Scan for the cell matching the given text and deliver its (X, Y) coordinate at center. 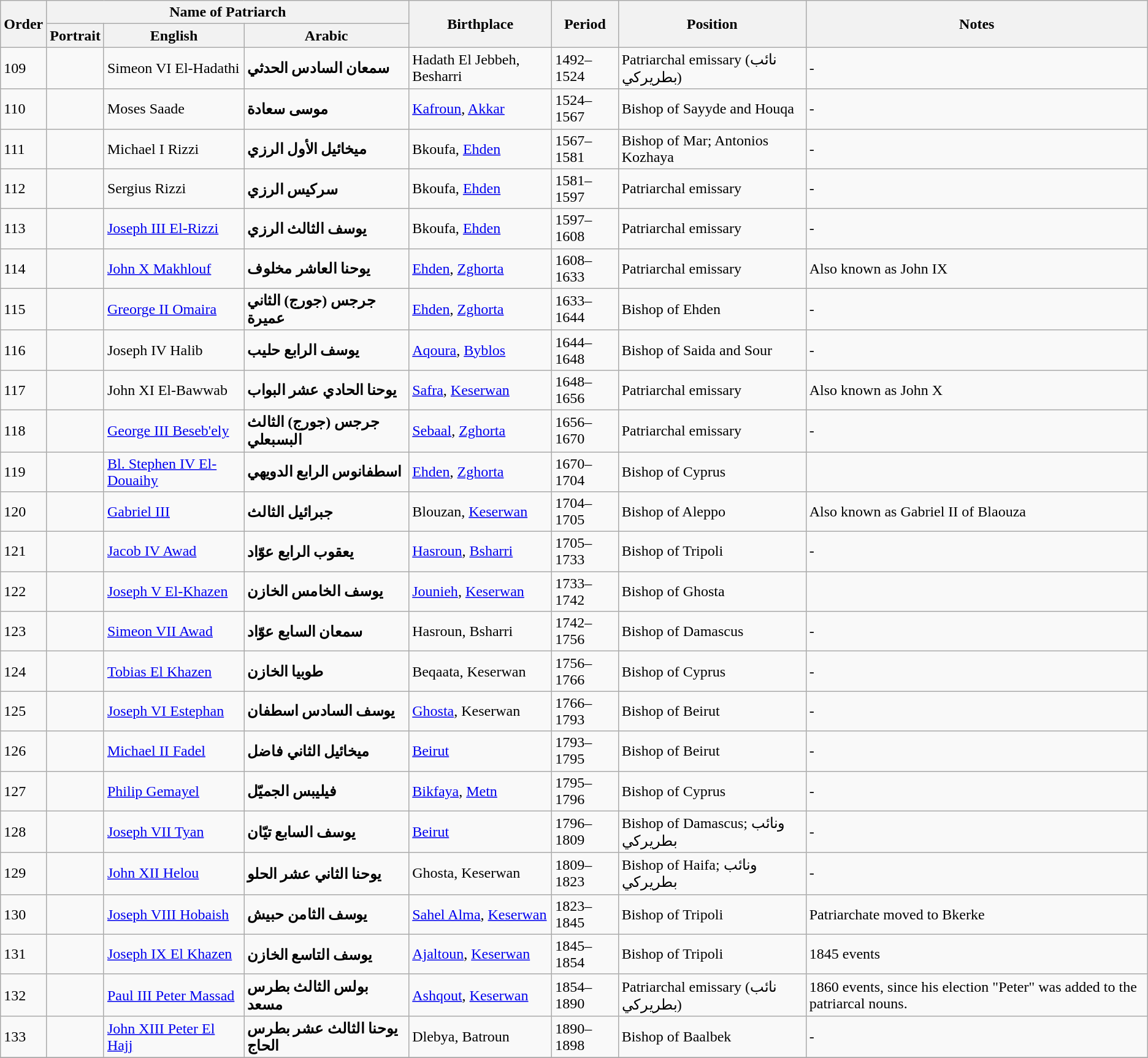
118 (23, 431)
موسى سعادة (326, 109)
جرجس (جورج) الثالث البسبعلي (326, 431)
John XII Helou (174, 873)
اسطفانوس الرابع الدويهي (326, 471)
سمعان السابع عوّاد (326, 632)
John X Makhlouf (174, 269)
Period (585, 24)
Also known as John IX (976, 269)
Birthplace (481, 24)
سركيس الرزي (326, 189)
1860 events, since his election "Peter" was added to the patriarcal nouns. (976, 995)
Bishop of Sayyde and Houqa (712, 109)
Joseph IV Halib (174, 350)
Joseph VI Estephan (174, 711)
1597–1608 (585, 228)
Sergius Rizzi (174, 189)
Bikfaya, Metn (481, 791)
ميخائيل الثاني فاضل (326, 751)
يوسف الرابع حليب (326, 350)
Arabic (326, 36)
Gabriel III (174, 512)
124 (23, 671)
119 (23, 471)
1633–1644 (585, 309)
Order (23, 24)
سمعان السادس الحدثي (326, 68)
Bishop of Saida and Sour (712, 350)
1704–1705 (585, 512)
Safra, Keserwan (481, 390)
115 (23, 309)
1644–1648 (585, 350)
Also known as Gabriel II of Blaouza (976, 512)
جرجس (جورج) الثاني عميرة (326, 309)
1809–1823 (585, 873)
1890–1898 (585, 1037)
John XIII Peter El Hajj (174, 1037)
Name of Patriarch (228, 12)
126 (23, 751)
114 (23, 269)
1796–1809 (585, 832)
1648–1656 (585, 390)
Aqoura, Byblos (481, 350)
Bishop of Baalbek (712, 1037)
يوسف الخامس الخازن (326, 591)
Position (712, 24)
Greorge II Omaira (174, 309)
Portrait (75, 36)
1742–1756 (585, 632)
Bl. Stephen IV El-Douaihy (174, 471)
Ajaltoun, Keserwan (481, 954)
Simeon VII Awad (174, 632)
Bishop of Haifa; ونائب بطريركي (712, 873)
1670–1704 (585, 471)
يوسف الثامن حبيش (326, 914)
Also known as John X (976, 390)
Paul III Peter Massad (174, 995)
113 (23, 228)
ميخائيل الأول الرزي (326, 148)
Joseph VIII Hobaish (174, 914)
121 (23, 552)
109 (23, 68)
Michael II Fadel (174, 751)
1524–1567 (585, 109)
120 (23, 512)
فيليبس الجميّل (326, 791)
Bishop of Ehden (712, 309)
جبرائيل الثالث (326, 512)
116 (23, 350)
Sebaal, Zghorta (481, 431)
Bishop of Ghosta (712, 591)
1854–1890 (585, 995)
132 (23, 995)
133 (23, 1037)
128 (23, 832)
110 (23, 109)
Patriarchate moved to Bkerke (976, 914)
Philip Gemayel (174, 791)
Sahel Alma, Keserwan (481, 914)
Kafroun, Akkar (481, 109)
يوحنا الثاني عشر الحلو (326, 873)
Joseph III El-Rizzi (174, 228)
يوحنا العاشر مخلوف (326, 269)
Blouzan, Keserwan (481, 512)
English (174, 36)
Joseph V El-Khazen (174, 591)
1756–1766 (585, 671)
يوسف السابع تيّان (326, 832)
يوسف التاسع الخازن (326, 954)
يعقوب الرابع عوّاد (326, 552)
1733–1742 (585, 591)
1608–1633 (585, 269)
1795–1796 (585, 791)
123 (23, 632)
Moses Saade (174, 109)
بولس الثالث بطرس مسعد (326, 995)
John XI El-Bawwab (174, 390)
112 (23, 189)
130 (23, 914)
Joseph VII Tyan (174, 832)
1492–1524 (585, 68)
127 (23, 791)
Bishop of Mar; Antonios Kozhaya (712, 148)
Ashqout, Keserwan (481, 995)
131 (23, 954)
Jounieh, Keserwan (481, 591)
Jacob IV Awad (174, 552)
Bishop of Damascus (712, 632)
1656–1670 (585, 431)
يوحنا الحادي عشر البواب (326, 390)
Bishop of Damascus; ونائب بطريركي (712, 832)
122 (23, 591)
Tobias El Khazen (174, 671)
111 (23, 148)
1823–1845 (585, 914)
1567–1581 (585, 148)
Michael I Rizzi (174, 148)
Hadath El Jebbeh, Besharri (481, 68)
1845–1854 (585, 954)
يوسف السادس اسطفان (326, 711)
Dlebya, Batroun (481, 1037)
1793–1795 (585, 751)
Notes (976, 24)
يوحنا الثالث عشر بطرس الحاج (326, 1037)
يوسف الثالث الرزي (326, 228)
129 (23, 873)
Simeon VI El-Hadathi (174, 68)
125 (23, 711)
Bishop of Aleppo (712, 512)
117 (23, 390)
Beqaata, Keserwan (481, 671)
1705–1733 (585, 552)
Joseph IX El Khazen (174, 954)
طوبيا الخازن (326, 671)
George III Beseb'ely (174, 431)
1766–1793 (585, 711)
1581–1597 (585, 189)
1845 events (976, 954)
